Find where the given text appears and provide that cell's center as (x, y) coordinate. 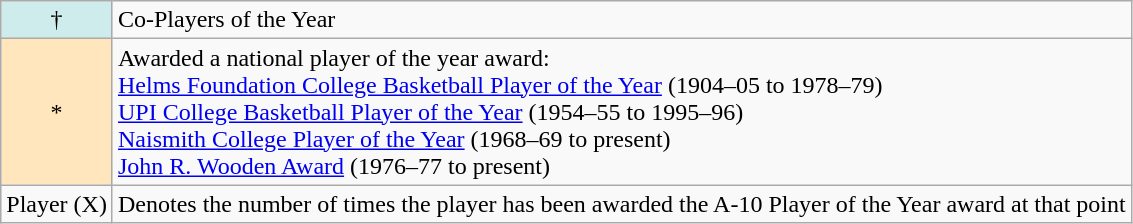
Player (X) (57, 204)
† (57, 20)
Co-Players of the Year (622, 20)
Denotes the number of times the player has been awarded the A-10 Player of the Year award at that point (622, 204)
* (57, 112)
